Determine the [x, y] coordinate at the center of the cell enclosing the given text.  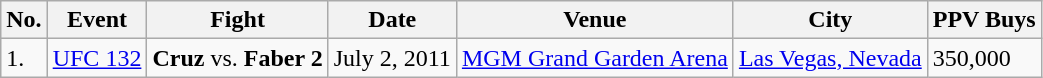
Date [392, 20]
Event [97, 20]
350,000 [984, 58]
1. [24, 58]
Las Vegas, Nevada [830, 58]
MGM Grand Garden Arena [594, 58]
Cruz vs. Faber 2 [238, 58]
UFC 132 [97, 58]
No. [24, 20]
City [830, 20]
Fight [238, 20]
PPV Buys [984, 20]
July 2, 2011 [392, 58]
Venue [594, 20]
